Pinpoint the cell where the given text exists, returning its (X, Y) midpoint coordinate. 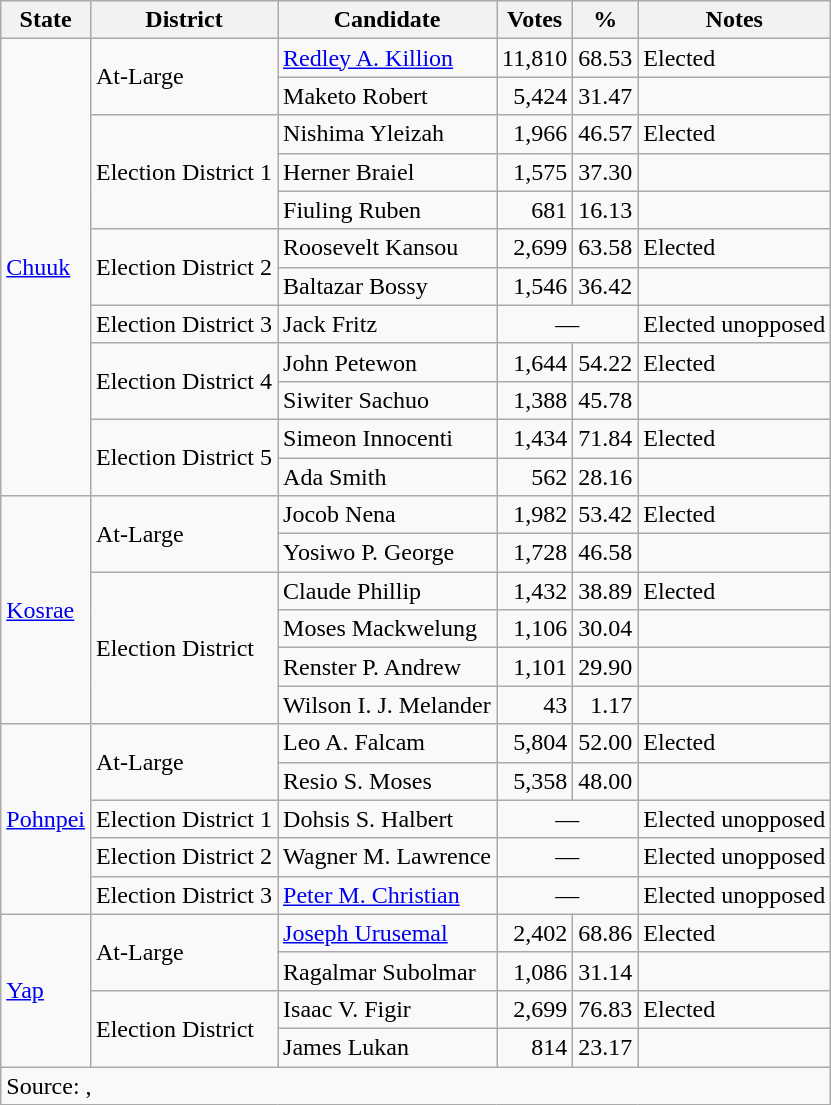
Nishima Yleizah (388, 134)
Claude Phillip (388, 591)
1,106 (535, 629)
38.89 (606, 591)
Leo A. Falcam (388, 743)
Source: , (416, 1085)
Jack Fritz (388, 324)
28.16 (606, 477)
36.42 (606, 286)
76.83 (606, 1009)
Yosiwo P. George (388, 553)
1,644 (535, 362)
1,575 (535, 172)
Roosevelt Kansou (388, 248)
Kosrae (46, 610)
43 (535, 705)
Fiuling Ruben (388, 210)
1,434 (535, 438)
Baltazar Bossy (388, 286)
71.84 (606, 438)
Wilson I. J. Melander (388, 705)
68.86 (606, 933)
Ada Smith (388, 477)
Yap (46, 990)
State (46, 20)
45.78 (606, 400)
Chuuk (46, 268)
16.13 (606, 210)
5,804 (535, 743)
31.47 (606, 96)
Redley A. Killion (388, 58)
1,546 (535, 286)
Wagner M. Lawrence (388, 857)
Simeon Innocenti (388, 438)
Joseph Urusemal (388, 933)
Election District 4 (184, 381)
Renster P. Andrew (388, 667)
John Petewon (388, 362)
11,810 (535, 58)
814 (535, 1047)
46.58 (606, 553)
% (606, 20)
Resio S. Moses (388, 781)
1,086 (535, 971)
1,966 (535, 134)
29.90 (606, 667)
5,358 (535, 781)
Maketo Robert (388, 96)
Election District 5 (184, 457)
37.30 (606, 172)
Candidate (388, 20)
Isaac V. Figir (388, 1009)
2,402 (535, 933)
23.17 (606, 1047)
Peter M. Christian (388, 895)
Ragalmar Subolmar (388, 971)
James Lukan (388, 1047)
63.58 (606, 248)
681 (535, 210)
1,728 (535, 553)
30.04 (606, 629)
46.57 (606, 134)
Votes (535, 20)
1,101 (535, 667)
53.42 (606, 515)
1.17 (606, 705)
District (184, 20)
Notes (734, 20)
1,388 (535, 400)
Herner Braiel (388, 172)
562 (535, 477)
68.53 (606, 58)
5,424 (535, 96)
Dohsis S. Halbert (388, 819)
1,432 (535, 591)
31.14 (606, 971)
1,982 (535, 515)
54.22 (606, 362)
52.00 (606, 743)
Moses Mackwelung (388, 629)
Siwiter Sachuo (388, 400)
Jocob Nena (388, 515)
48.00 (606, 781)
Pohnpei (46, 819)
